Provide the (X, Y) coordinate of the cell's center where the given text is located.  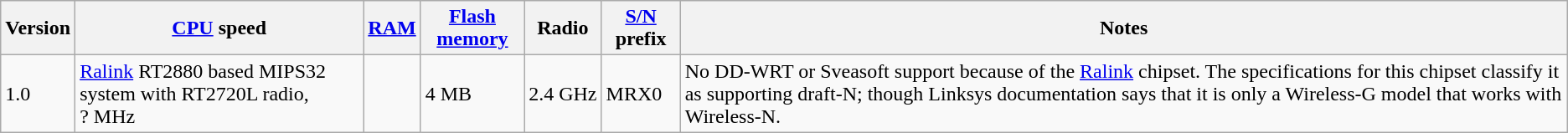
Ralink RT2880 based MIPS32 system with RT2720L radio, ? MHz (219, 94)
MRX0 (641, 94)
Radio (563, 28)
RAM (392, 28)
Notes (1124, 28)
CPU speed (219, 28)
4 MB (472, 94)
1.0 (39, 94)
2.4 GHz (563, 94)
Flash memory (472, 28)
S/N prefix (641, 28)
Version (39, 28)
